For the text-containing cell, return its midpoint in (X, Y) coordinate format. 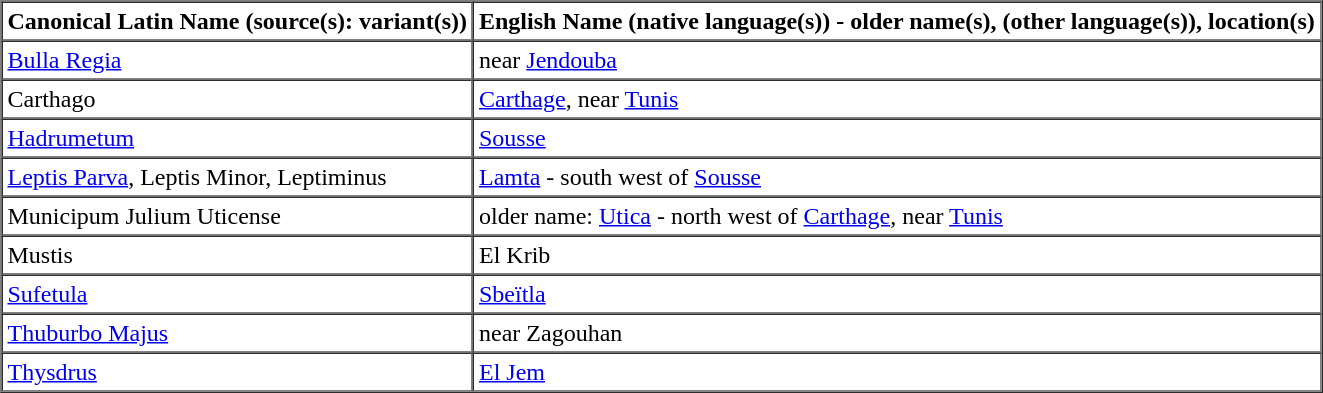
Sbeïtla (897, 294)
Sousse (897, 138)
near Zagouhan (897, 334)
Thuburbo Majus (238, 334)
Carthago (238, 100)
Carthage, near Tunis (897, 100)
near Jendouba (897, 60)
El Jem (897, 372)
Thysdrus (238, 372)
Sufetula (238, 294)
Municipum Julium Uticense (238, 216)
Lamta - south west of Sousse (897, 178)
Mustis (238, 256)
El Krib (897, 256)
older name: Utica - north west of Carthage, near Tunis (897, 216)
English Name (native language(s)) - older name(s), (other language(s)), location(s) (897, 22)
Leptis Parva, Leptis Minor, Leptiminus (238, 178)
Bulla Regia (238, 60)
Hadrumetum (238, 138)
Canonical Latin Name (source(s): variant(s)) (238, 22)
